Pinpoint the cell where the given text exists, returning its (x, y) midpoint coordinate. 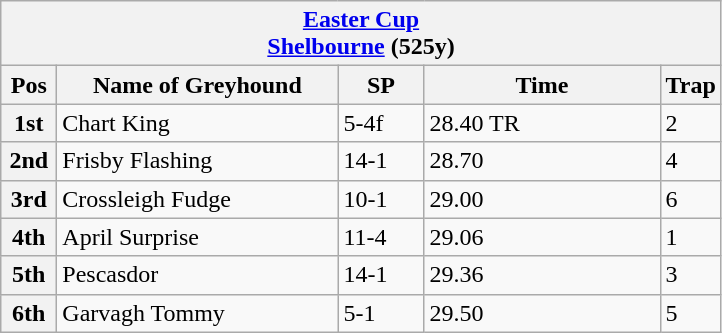
5-4f (381, 123)
10-1 (381, 199)
5 (690, 313)
Garvagh Tommy (198, 313)
SP (381, 85)
6 (690, 199)
6th (29, 313)
3rd (29, 199)
April Surprise (198, 237)
Name of Greyhound (198, 85)
Chart King (198, 123)
5th (29, 275)
Trap (690, 85)
29.36 (542, 275)
1 (690, 237)
3 (690, 275)
Pescasdor (198, 275)
2 (690, 123)
Frisby Flashing (198, 161)
Pos (29, 85)
Crossleigh Fudge (198, 199)
4th (29, 237)
11-4 (381, 237)
29.06 (542, 237)
2nd (29, 161)
28.40 TR (542, 123)
Time (542, 85)
Easter CupShelbourne (525y) (362, 34)
1st (29, 123)
5-1 (381, 313)
29.50 (542, 313)
29.00 (542, 199)
4 (690, 161)
28.70 (542, 161)
